Determine the (X, Y) coordinate at the center of the cell enclosing the given text.  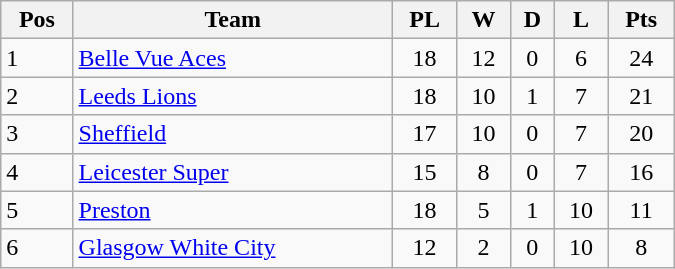
24 (641, 58)
Pts (641, 20)
L (581, 20)
21 (641, 96)
Glasgow White City (233, 248)
Sheffield (233, 134)
15 (425, 172)
Pos (37, 20)
PL (425, 20)
4 (37, 172)
W (484, 20)
Leicester Super (233, 172)
3 (37, 134)
D (533, 20)
20 (641, 134)
Belle Vue Aces (233, 58)
16 (641, 172)
Preston (233, 210)
17 (425, 134)
Team (233, 20)
Leeds Lions (233, 96)
11 (641, 210)
